Return the (X, Y) coordinate for the center point of the cell that contains the specified text.  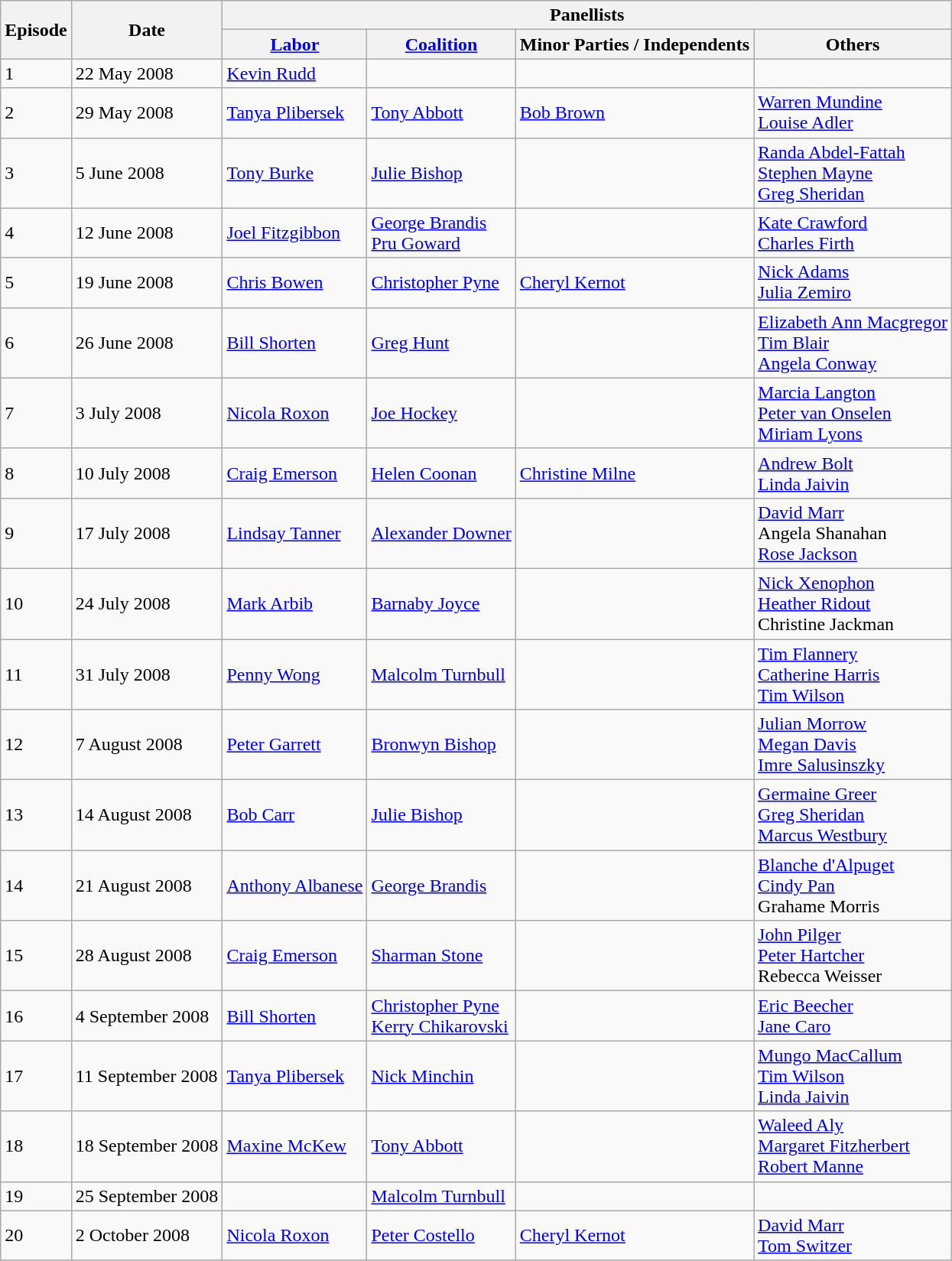
5 June 2008 (147, 173)
Others (853, 44)
Chris Bowen (295, 283)
2 (36, 113)
17 July 2008 (147, 533)
Christopher Pyne (441, 283)
28 August 2008 (147, 956)
Joe Hockey (441, 413)
Christopher PyneKerry Chikarovski (441, 1016)
Date (147, 30)
12 June 2008 (147, 232)
25 September 2008 (147, 1196)
Marcia LangtonPeter van OnselenMiriam Lyons (853, 413)
Tony Burke (295, 173)
22 May 2008 (147, 73)
31 July 2008 (147, 674)
Bob Carr (295, 815)
Sharman Stone (441, 956)
David MarrTom Switzer (853, 1236)
Panellists (587, 15)
24 July 2008 (147, 603)
David MarrAngela ShanahanRose Jackson (853, 533)
17 (36, 1076)
3 July 2008 (147, 413)
Greg Hunt (441, 343)
Minor Parties / Independents (635, 44)
Coalition (441, 44)
16 (36, 1016)
5 (36, 283)
8 (36, 473)
10 (36, 603)
19 (36, 1196)
Episode (36, 30)
Peter Garrett (295, 745)
19 June 2008 (147, 283)
Mark Arbib (295, 603)
14 (36, 886)
14 August 2008 (147, 815)
2 October 2008 (147, 1236)
George Brandis (441, 886)
4 September 2008 (147, 1016)
12 (36, 745)
26 June 2008 (147, 343)
Kevin Rudd (295, 73)
18 (36, 1146)
Mungo MacCallumTim WilsonLinda Jaivin (853, 1076)
18 September 2008 (147, 1146)
11 (36, 674)
Bob Brown (635, 113)
Waleed AlyMargaret FitzherbertRobert Manne (853, 1146)
Nick XenophonHeather RidoutChristine Jackman (853, 603)
Elizabeth Ann MacgregorTim BlairAngela Conway (853, 343)
John PilgerPeter HartcherRebecca Weisser (853, 956)
Kate CrawfordCharles Firth (853, 232)
Penny Wong (295, 674)
3 (36, 173)
Barnaby Joyce (441, 603)
29 May 2008 (147, 113)
15 (36, 956)
Anthony Albanese (295, 886)
7 (36, 413)
Christine Milne (635, 473)
Helen Coonan (441, 473)
4 (36, 232)
Lindsay Tanner (295, 533)
7 August 2008 (147, 745)
6 (36, 343)
9 (36, 533)
Peter Costello (441, 1236)
Blanche d'AlpugetCindy PanGrahame Morris (853, 886)
20 (36, 1236)
Maxine McKew (295, 1146)
Alexander Downer (441, 533)
Germaine GreerGreg SheridanMarcus Westbury (853, 815)
13 (36, 815)
Tim FlanneryCatherine HarrisTim Wilson (853, 674)
Eric BeecherJane Caro (853, 1016)
21 August 2008 (147, 886)
Joel Fitzgibbon (295, 232)
10 July 2008 (147, 473)
Julian MorrowMegan DavisImre Salusinszky (853, 745)
Andrew BoltLinda Jaivin (853, 473)
11 September 2008 (147, 1076)
Nick Minchin (441, 1076)
1 (36, 73)
Bronwyn Bishop (441, 745)
Nick AdamsJulia Zemiro (853, 283)
Randa Abdel-FattahStephen MayneGreg Sheridan (853, 173)
Labor (295, 44)
George BrandisPru Goward (441, 232)
Warren MundineLouise Adler (853, 113)
